Determine the (X, Y) coordinate at the center of the cell enclosing the given text.  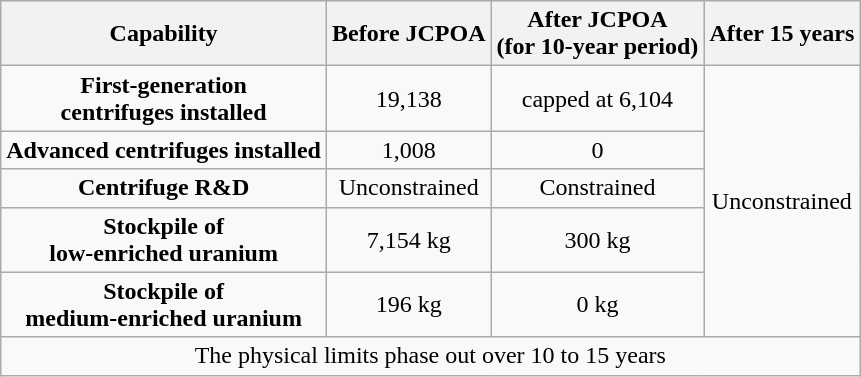
Capability (164, 34)
0 kg (598, 304)
After JCPOA(for 10-year period) (598, 34)
Centrifuge R&D (164, 188)
1,008 (408, 150)
196 kg (408, 304)
First-generationcentrifuges installed (164, 98)
Constrained (598, 188)
After 15 years (782, 34)
300 kg (598, 240)
Stockpile oflow-enriched uranium (164, 240)
0 (598, 150)
Stockpile ofmedium-enriched uranium (164, 304)
7,154 kg (408, 240)
Advanced centrifuges installed (164, 150)
capped at 6,104 (598, 98)
19,138 (408, 98)
Before JCPOA (408, 34)
The physical limits phase out over 10 to 15 years (430, 356)
